Scan for the cell matching the given text and deliver its (x, y) coordinate at center. 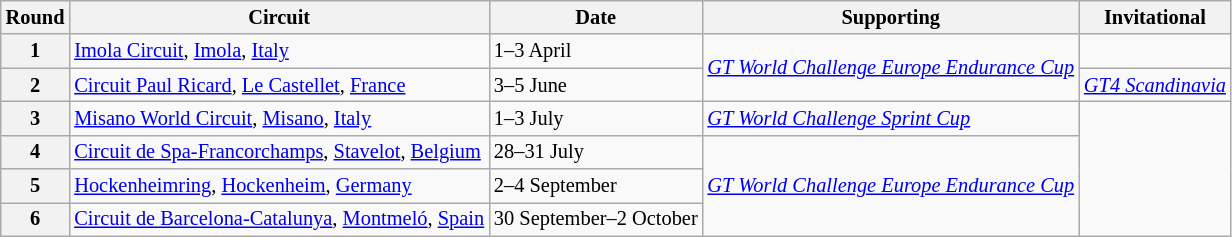
GT World Challenge Sprint Cup (891, 118)
Supporting (891, 17)
5 (36, 186)
1–3 April (596, 51)
28–31 July (596, 152)
Circuit (279, 17)
4 (36, 152)
30 September–2 October (596, 219)
GT4 Scandinavia (1155, 85)
Circuit Paul Ricard, Le Castellet, France (279, 85)
Circuit de Barcelona-Catalunya, Montmeló, Spain (279, 219)
Circuit de Spa-Francorchamps, Stavelot, Belgium (279, 152)
Misano World Circuit, Misano, Italy (279, 118)
1–3 July (596, 118)
Hockenheimring, Hockenheim, Germany (279, 186)
2–4 September (596, 186)
2 (36, 85)
3–5 June (596, 85)
3 (36, 118)
Invitational (1155, 17)
Date (596, 17)
Round (36, 17)
1 (36, 51)
6 (36, 219)
Imola Circuit, Imola, Italy (279, 51)
